Return (x, y) of the center of cell containing provided text 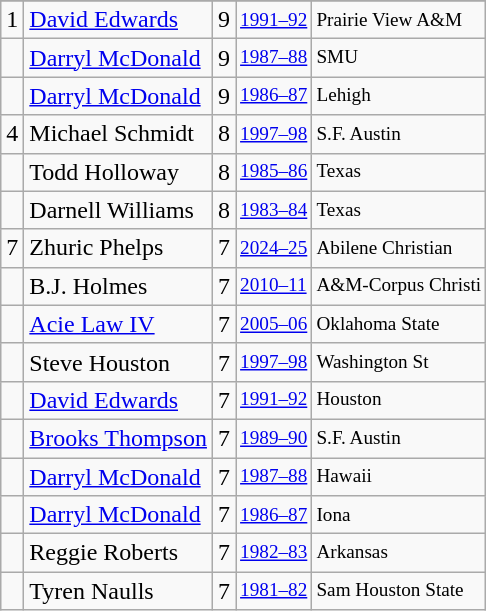
Hawaii (399, 477)
Steve Houston (118, 362)
A&M-Corpus Christi (399, 286)
Lehigh (399, 96)
Acie Law IV (118, 324)
1985–86 (274, 172)
Reggie Roberts (118, 553)
B.J. Holmes (118, 286)
Sam Houston State (399, 591)
Oklahoma State (399, 324)
Darnell Williams (118, 210)
Arkansas (399, 553)
Abilene Christian (399, 248)
2024–25 (274, 248)
Prairie View A&M (399, 20)
1982–83 (274, 553)
Washington St (399, 362)
2010–11 (274, 286)
1989–90 (274, 438)
SMU (399, 58)
Houston (399, 400)
Todd Holloway (118, 172)
1 (12, 20)
Brooks Thompson (118, 438)
1983–84 (274, 210)
Tyren Naulls (118, 591)
4 (12, 134)
2005–06 (274, 324)
Michael Schmidt (118, 134)
Iona (399, 515)
1981–82 (274, 591)
Zhuric Phelps (118, 248)
